Pinpoint the cell where the given text exists, returning its [X, Y] midpoint coordinate. 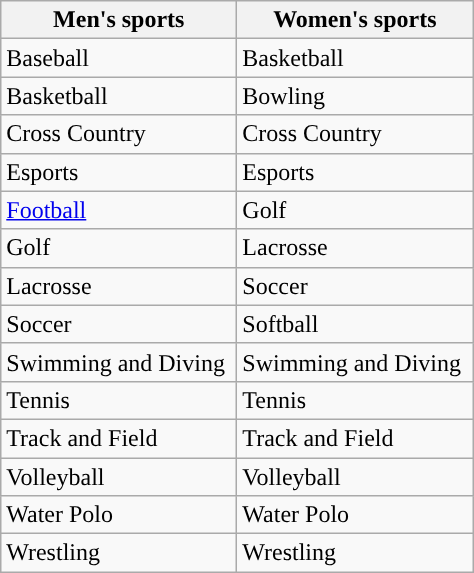
Women's sports [355, 20]
Football [119, 210]
Softball [355, 324]
Baseball [119, 58]
Bowling [355, 96]
Men's sports [119, 20]
